Find where the given text appears and provide that cell's center as [X, Y] coordinate. 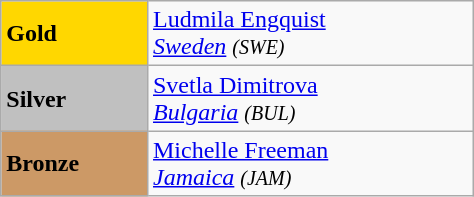
Michelle FreemanJamaica (JAM) [310, 164]
Bronze [74, 164]
Ludmila EngquistSweden (SWE) [310, 34]
Svetla DimitrovaBulgaria (BUL) [310, 98]
Silver [74, 98]
Gold [74, 34]
